Find where the given text appears and provide that cell's center as [x, y] coordinate. 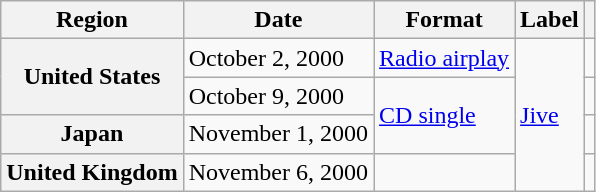
November 1, 2000 [278, 134]
Radio airplay [444, 58]
Japan [92, 134]
Region [92, 20]
United Kingdom [92, 172]
October 9, 2000 [278, 96]
October 2, 2000 [278, 58]
Format [444, 20]
Jive [550, 115]
United States [92, 77]
November 6, 2000 [278, 172]
Date [278, 20]
CD single [444, 115]
Label [550, 20]
